Pinpoint the cell where the given text exists, returning its (x, y) midpoint coordinate. 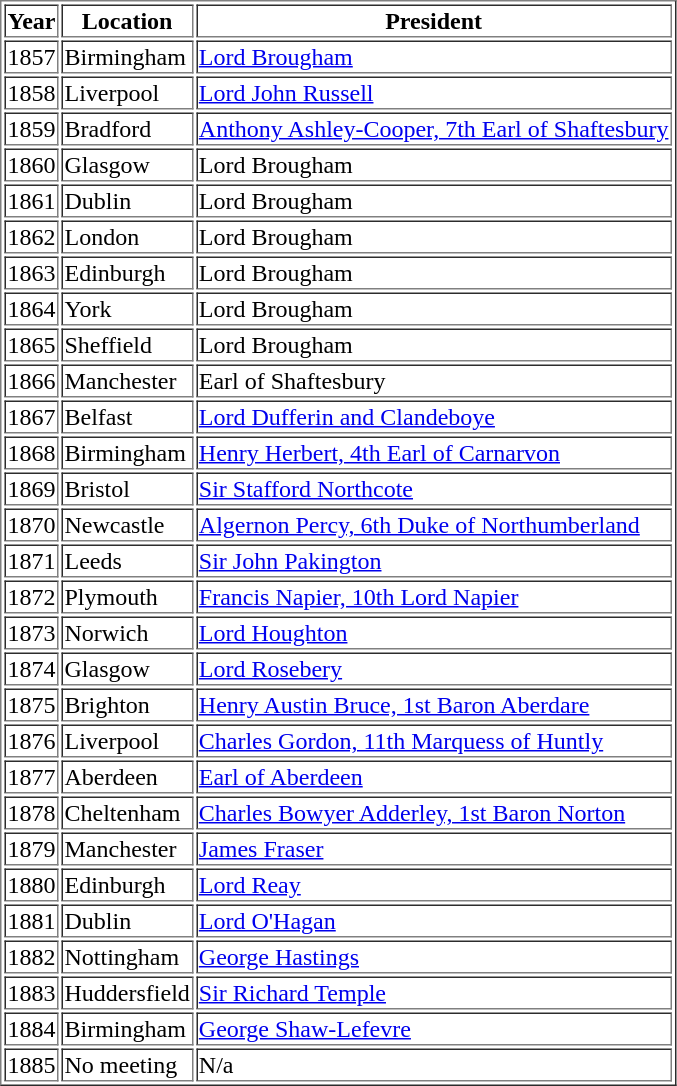
George Shaw-Lefevre (434, 1028)
Lord Houghton (434, 632)
Bradford (128, 128)
1880 (31, 884)
Year (31, 20)
1874 (31, 668)
1869 (31, 488)
Sir Richard Temple (434, 992)
Charles Bowyer Adderley, 1st Baron Norton (434, 812)
1879 (31, 848)
1860 (31, 164)
Henry Herbert, 4th Earl of Carnarvon (434, 452)
Belfast (128, 416)
N/a (434, 1064)
Lord Reay (434, 884)
Francis Napier, 10th Lord Napier (434, 596)
Lord Dufferin and Clandeboye (434, 416)
Brighton (128, 704)
1883 (31, 992)
Aberdeen (128, 776)
Newcastle (128, 524)
1867 (31, 416)
1885 (31, 1064)
James Fraser (434, 848)
1868 (31, 452)
Charles Gordon, 11th Marquess of Huntly (434, 740)
No meeting (128, 1064)
1859 (31, 128)
1882 (31, 956)
1866 (31, 380)
1875 (31, 704)
Algernon Percy, 6th Duke of Northumberland (434, 524)
1871 (31, 560)
London (128, 236)
Leeds (128, 560)
Lord John Russell (434, 92)
1884 (31, 1028)
Bristol (128, 488)
1872 (31, 596)
1878 (31, 812)
1857 (31, 56)
1858 (31, 92)
Earl of Aberdeen (434, 776)
1865 (31, 344)
Sheffield (128, 344)
1861 (31, 200)
George Hastings (434, 956)
1873 (31, 632)
Plymouth (128, 596)
Earl of Shaftesbury (434, 380)
1870 (31, 524)
Location (128, 20)
Sir John Pakington (434, 560)
Anthony Ashley-Cooper, 7th Earl of Shaftesbury (434, 128)
Nottingham (128, 956)
Lord Rosebery (434, 668)
1881 (31, 920)
Sir Stafford Northcote (434, 488)
1864 (31, 308)
Henry Austin Bruce, 1st Baron Aberdare (434, 704)
Norwich (128, 632)
1876 (31, 740)
Huddersfield (128, 992)
1877 (31, 776)
York (128, 308)
Cheltenham (128, 812)
President (434, 20)
1863 (31, 272)
1862 (31, 236)
Lord O'Hagan (434, 920)
